Find where the given text appears and provide that cell's center as [x, y] coordinate. 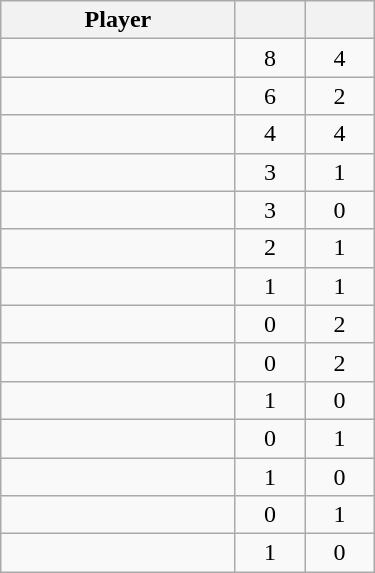
8 [270, 58]
6 [270, 96]
Player [118, 20]
